Extract the (X, Y) coordinate from the center of the cell holding the provided text.  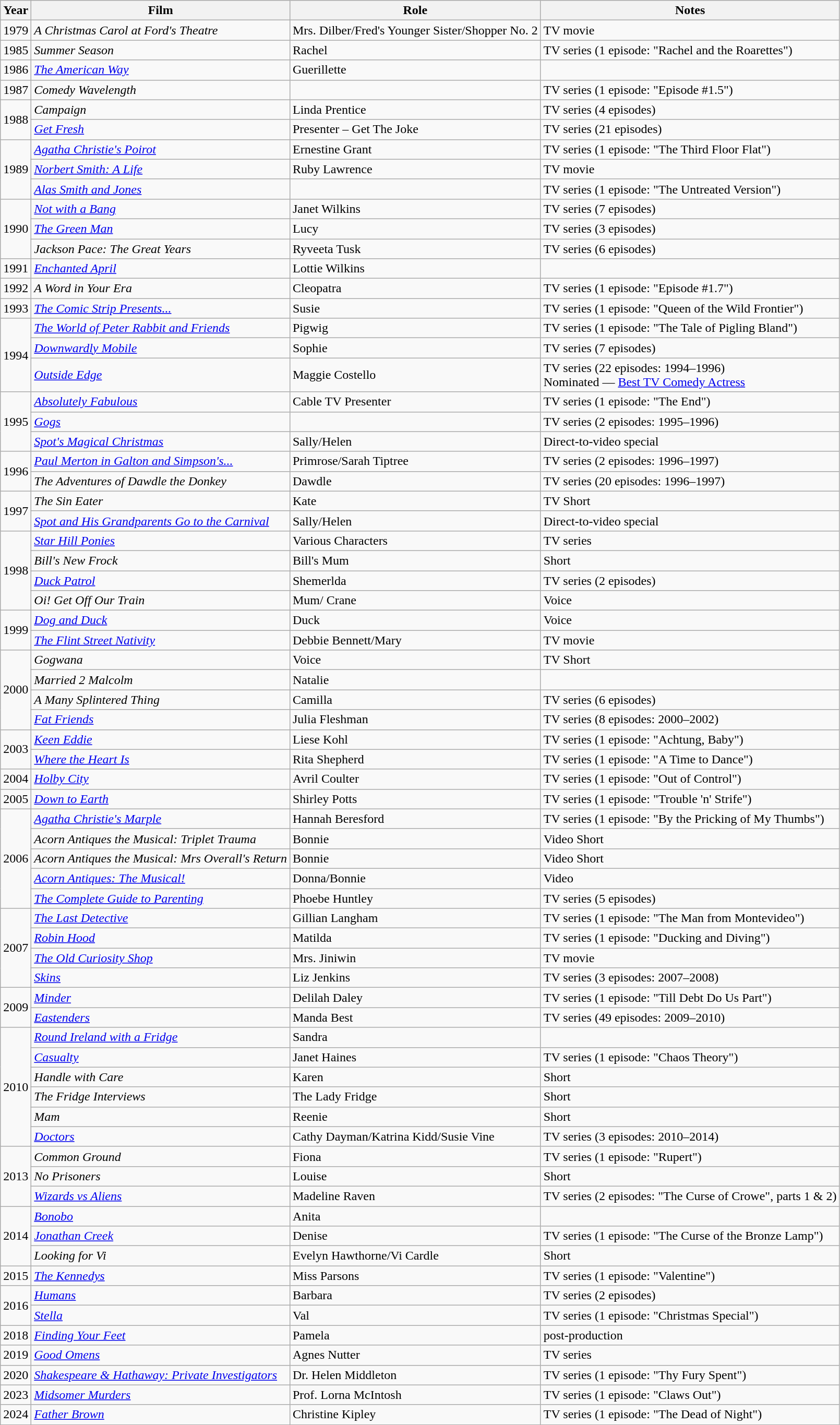
Wizards vs Aliens (161, 1196)
TV series (1 episode: "Valentine") (690, 1276)
Get Fresh (161, 129)
Fat Friends (161, 720)
Bill's New Frock (161, 560)
1990 (16, 229)
Mum/ Crane (415, 601)
The Old Curiosity Shop (161, 958)
TV series (1 episode: "Trouble 'n' Strife") (690, 799)
TV series (20 episodes: 1996–1997) (690, 481)
Common Ground (161, 1156)
Liese Kohl (415, 739)
Ryveeta Tusk (415, 249)
TV series (1 episode: "The Untreated Version") (690, 189)
Linda Prentice (415, 110)
Comedy Wavelength (161, 90)
A Word in Your Era (161, 289)
Shirley Potts (415, 799)
1998 (16, 570)
Manda Best (415, 1017)
Outside Edge (161, 375)
Pigwig (415, 328)
Val (415, 1315)
Rachel (415, 50)
Mrs. Jiniwin (415, 958)
Midsomer Murders (161, 1395)
Reenie (415, 1117)
Good Omens (161, 1355)
TV series (5 episodes) (690, 898)
Video (690, 878)
The Complete Guide to Parenting (161, 898)
The Adventures of Dawdle the Donkey (161, 481)
Bonobo (161, 1216)
2013 (16, 1176)
Liz Jenkins (415, 978)
Presenter – Get The Joke (415, 129)
Anita (415, 1216)
Downwardly Mobile (161, 348)
TV series (1 episode: "The Dead of Night") (690, 1415)
Notes (690, 10)
Duck (415, 620)
Duck Patrol (161, 581)
Jonathan Creek (161, 1236)
2020 (16, 1375)
TV series (3 episodes: 2007–2008) (690, 978)
TV series (1 episode: "Rupert") (690, 1156)
TV series (1 episode: "Claws Out") (690, 1395)
TV series (1 episode: "The Third Floor Flat") (690, 149)
2023 (16, 1395)
Spot and His Grandparents Go to the Carnival (161, 521)
Married 2 Malcolm (161, 680)
TV series (1 episode: "The End") (690, 402)
TV series (2 episodes: 1996–1997) (690, 461)
Acorn Antiques the Musical: Mrs Overall's Return (161, 858)
TV series (1 episode: "Christmas Special") (690, 1315)
Dawdle (415, 481)
Gogs (161, 422)
Stella (161, 1315)
Agatha Christie's Marple (161, 819)
2018 (16, 1335)
TV series (3 episodes) (690, 229)
TV series (1 episode: "The Curse of the Bronze Lamp") (690, 1236)
TV series (8 episodes: 2000–2002) (690, 720)
The Flint Street Nativity (161, 640)
TV series (1 episode: "Chaos Theory") (690, 1057)
1993 (16, 308)
Jackson Pace: The Great Years (161, 249)
1992 (16, 289)
Miss Parsons (415, 1276)
Not with a Bang (161, 209)
TV series (1 episode: "Thy Fury Spent") (690, 1375)
Ruby Lawrence (415, 169)
Where the Heart Is (161, 759)
TV series (1 episode: "Out of Control") (690, 779)
Campaign (161, 110)
Mrs. Dilber/Fred's Younger Sister/Shopper No. 2 (415, 30)
The American Way (161, 70)
Minder (161, 998)
2010 (16, 1087)
Robin Hood (161, 938)
The Kennedys (161, 1276)
2016 (16, 1306)
Debbie Bennett/Mary (415, 640)
A Many Splintered Thing (161, 700)
The Fridge Interviews (161, 1097)
TV series (1 episode: "Episode #1.7") (690, 289)
TV series (1 episode: "By the Pricking of My Thumbs") (690, 819)
Evelyn Hawthorne/Vi Cardle (415, 1256)
Lottie Wilkins (415, 269)
The Sin Eater (161, 501)
TV series (1 episode: "Episode #1.5") (690, 90)
2015 (16, 1276)
Pamela (415, 1335)
1999 (16, 630)
2000 (16, 690)
TV series (22 episodes: 1994–1996) Nominated — Best TV Comedy Actress (690, 375)
Barbara (415, 1296)
1986 (16, 70)
2019 (16, 1355)
Role (415, 10)
Enchanted April (161, 269)
Shakespeare & Hathaway: Private Investigators (161, 1375)
1994 (16, 355)
TV series (1 episode: "The Tale of Pigling Bland") (690, 328)
Avril Coulter (415, 779)
TV series (21 episodes) (690, 129)
Down to Earth (161, 799)
Prof. Lorna McIntosh (415, 1395)
2007 (16, 948)
Summer Season (161, 50)
Maggie Costello (415, 375)
Gillian Langham (415, 918)
2024 (16, 1415)
Donna/Bonnie (415, 878)
2004 (16, 779)
Finding Your Feet (161, 1335)
Hannah Beresford (415, 819)
2003 (16, 749)
Gogwana (161, 660)
Janet Wilkins (415, 209)
The Green Man (161, 229)
TV series (2 episodes: "The Curse of Crowe", parts 1 & 2) (690, 1196)
Doctors (161, 1136)
Camilla (415, 700)
2005 (16, 799)
TV series (1 episode: "Queen of the Wild Frontier") (690, 308)
TV series (1 episode: "Rachel and the Roarettes") (690, 50)
Guerillette (415, 70)
Cable TV Presenter (415, 402)
Fiona (415, 1156)
1991 (16, 269)
TV series (1 episode: "A Time to Dance") (690, 759)
Year (16, 10)
Spot's Magical Christmas (161, 441)
1987 (16, 90)
Handle with Care (161, 1077)
Bill's Mum (415, 560)
Rita Shepherd (415, 759)
Cleopatra (415, 289)
Karen (415, 1077)
2009 (16, 1008)
Matilda (415, 938)
Keen Eddie (161, 739)
Natalie (415, 680)
The World of Peter Rabbit and Friends (161, 328)
TV series (1 episode: "Achtung, Baby") (690, 739)
Kate (415, 501)
TV series (3 episodes: 2010–2014) (690, 1136)
Norbert Smith: A Life (161, 169)
Dog and Duck (161, 620)
Casualty (161, 1057)
1985 (16, 50)
1988 (16, 119)
Various Characters (415, 541)
Paul Merton in Galton and Simpson's... (161, 461)
1979 (16, 30)
Looking for Vi (161, 1256)
Humans (161, 1296)
Skins (161, 978)
Christine Kipley (415, 1415)
1989 (16, 169)
Susie (415, 308)
Absolutely Fabulous (161, 402)
TV series (49 episodes: 2009–2010) (690, 1017)
Oi! Get Off Our Train (161, 601)
No Prisoners (161, 1176)
Janet Haines (415, 1057)
The Comic Strip Presents... (161, 308)
TV series (1 episode: "Till Debt Do Us Part") (690, 998)
Primrose/Sarah Tiptree (415, 461)
Star Hill Ponies (161, 541)
The Lady Fridge (415, 1097)
Madeline Raven (415, 1196)
1995 (16, 422)
Film (161, 10)
Alas Smith and Jones (161, 189)
TV series (4 episodes) (690, 110)
Agnes Nutter (415, 1355)
Phoebe Huntley (415, 898)
post-production (690, 1335)
Sandra (415, 1037)
Louise (415, 1176)
Cathy Dayman/Katrina Kidd/Susie Vine (415, 1136)
TV series (1 episode: "The Man from Montevideo") (690, 918)
Eastenders (161, 1017)
Denise (415, 1236)
Ernestine Grant (415, 149)
Holby City (161, 779)
Delilah Daley (415, 998)
Round Ireland with a Fridge (161, 1037)
Father Brown (161, 1415)
TV series (2 episodes: 1995–1996) (690, 422)
Agatha Christie's Poirot (161, 149)
1997 (16, 511)
Lucy (415, 229)
Acorn Antiques the Musical: Triplet Trauma (161, 839)
A Christmas Carol at Ford's Theatre (161, 30)
2006 (16, 858)
2014 (16, 1236)
Julia Fleshman (415, 720)
Mam (161, 1117)
The Last Detective (161, 918)
Dr. Helen Middleton (415, 1375)
Shemerlda (415, 581)
1996 (16, 471)
Sophie (415, 348)
TV series (1 episode: "Ducking and Diving") (690, 938)
Acorn Antiques: The Musical! (161, 878)
